Scan for the cell matching the given text and deliver its [X, Y] coordinate at center. 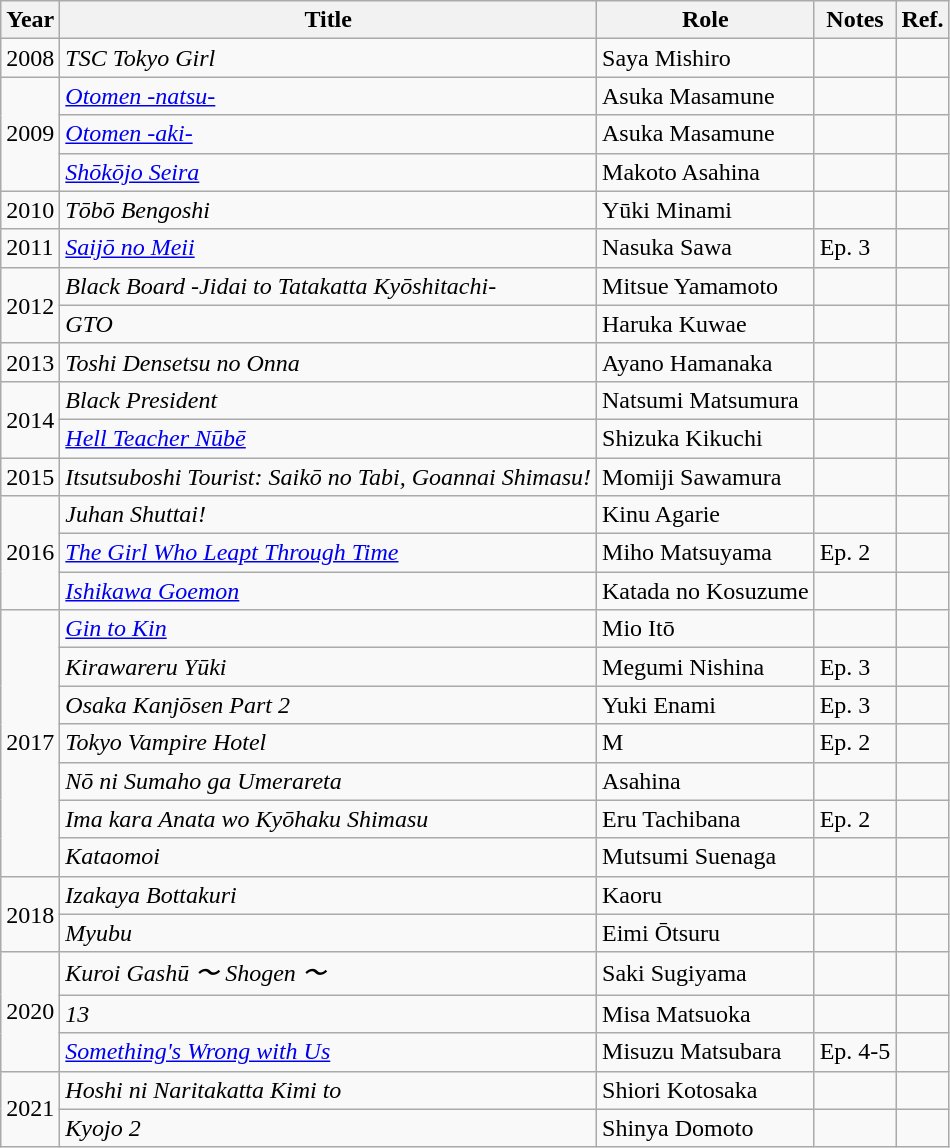
Black President [328, 400]
2014 [30, 419]
Osaka Kanjōsen Part 2 [328, 705]
2018 [30, 914]
Kuroi Gashū 〜 Shogen 〜 [328, 974]
Kataomoi [328, 857]
Itsutsuboshi Tourist: Saikō no Tabi, Goannai Shimasu! [328, 477]
Natsumi Matsumura [706, 400]
Misuzu Matsubara [706, 1052]
Shizuka Kikuchi [706, 438]
Mutsumi Suenaga [706, 857]
2009 [30, 134]
M [706, 743]
Ayano Hamanaka [706, 362]
Kirawareru Yūki [328, 667]
Myubu [328, 933]
Megumi Nishina [706, 667]
13 [328, 1014]
GTO [328, 324]
Yuki Enami [706, 705]
Shōkōjo Seira [328, 172]
Gin to Kin [328, 629]
Momiji Sawamura [706, 477]
Eru Tachibana [706, 819]
Eimi Ōtsuru [706, 933]
Tōbō Bengoshi [328, 210]
Kaoru [706, 895]
Year [30, 20]
Ref. [922, 20]
Shinya Domoto [706, 1128]
Hoshi ni Naritakatta Kimi to [328, 1090]
Mio Itō [706, 629]
Kyojo 2 [328, 1128]
Miho Matsuyama [706, 553]
2011 [30, 248]
Misa Matsuoka [706, 1014]
Makoto Asahina [706, 172]
Otomen -natsu- [328, 96]
Asahina [706, 781]
Otomen -aki- [328, 134]
Title [328, 20]
2013 [30, 362]
Kinu Agarie [706, 515]
Hell Teacher Nūbē [328, 438]
Shiori Kotosaka [706, 1090]
Juhan Shuttai! [328, 515]
2008 [30, 58]
2012 [30, 305]
Tokyo Vampire Hotel [328, 743]
2020 [30, 1012]
Black Board -Jidai to Tatakatta Kyōshitachi- [328, 286]
Mitsue Yamamoto [706, 286]
Something's Wrong with Us [328, 1052]
Ep. 4-5 [855, 1052]
Role [706, 20]
Ishikawa Goemon [328, 591]
2017 [30, 743]
2021 [30, 1109]
Haruka Kuwae [706, 324]
Izakaya Bottakuri [328, 895]
2010 [30, 210]
Saya Mishiro [706, 58]
Nasuka Sawa [706, 248]
Notes [855, 20]
Saijō no Meii [328, 248]
Saki Sugiyama [706, 974]
The Girl Who Leapt Through Time [328, 553]
Yūki Minami [706, 210]
Katada no Kosuzume [706, 591]
TSC Tokyo Girl [328, 58]
2015 [30, 477]
Ima kara Anata wo Kyōhaku Shimasu [328, 819]
2016 [30, 553]
Toshi Densetsu no Onna [328, 362]
Nō ni Sumaho ga Umerareta [328, 781]
